Find where the given text appears and provide that cell's center as [X, Y] coordinate. 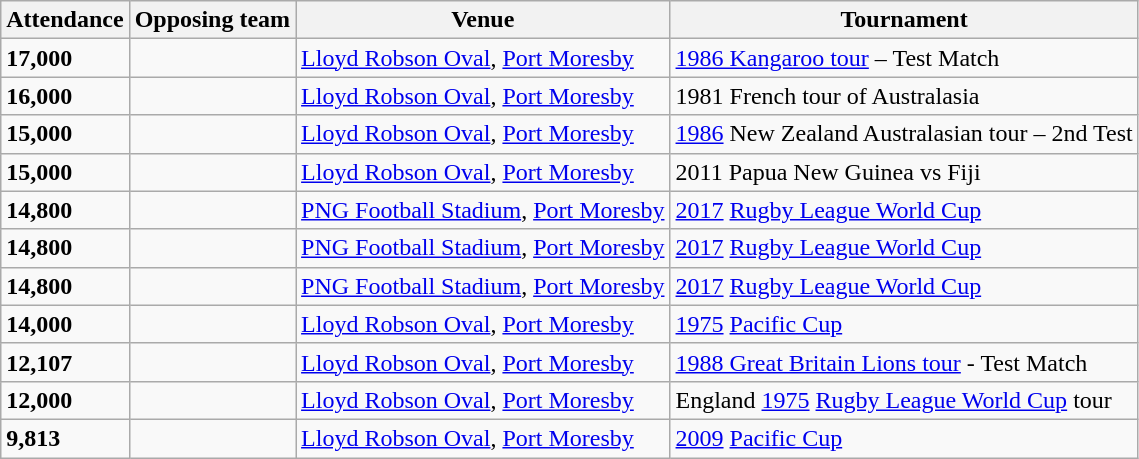
9,813 [65, 438]
16,000 [65, 96]
1986 Kangaroo tour – Test Match [904, 58]
12,107 [65, 362]
1981 French tour of Australasia [904, 96]
1988 Great Britain Lions tour - Test Match [904, 362]
2011 Papua New Guinea vs Fiji [904, 172]
17,000 [65, 58]
Attendance [65, 20]
1975 Pacific Cup [904, 324]
1986 New Zealand Australasian tour – 2nd Test [904, 134]
2009 Pacific Cup [904, 438]
Venue [483, 20]
14,000 [65, 324]
Tournament [904, 20]
England 1975 Rugby League World Cup tour [904, 400]
Opposing team [212, 20]
12,000 [65, 400]
